From the cell containing the given text, extract its center point as [x, y] coordinate. 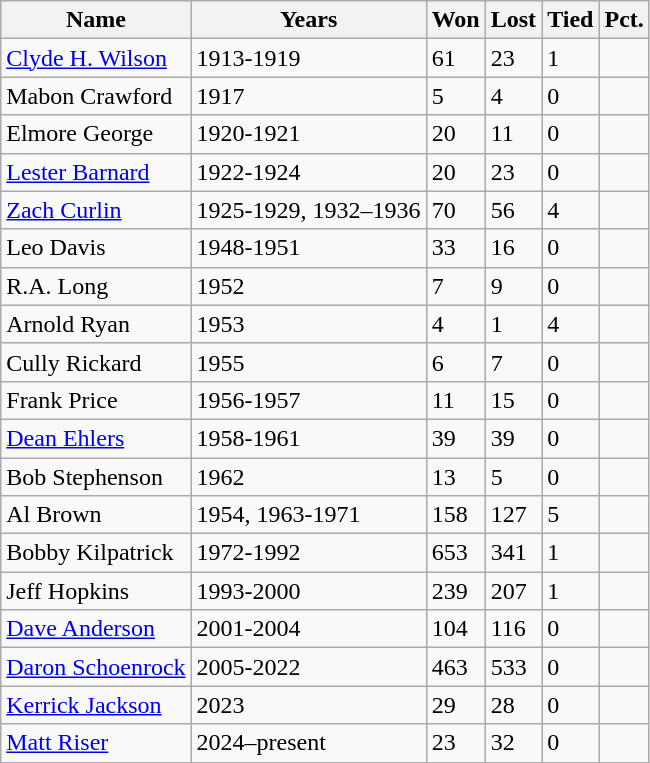
15 [513, 400]
1922-1924 [308, 172]
2023 [308, 705]
28 [513, 705]
13 [456, 477]
Mabon Crawford [96, 96]
1954, 1963-1971 [308, 515]
1958-1961 [308, 438]
1948-1951 [308, 248]
Lester Barnard [96, 172]
104 [456, 629]
Years [308, 20]
Matt Riser [96, 743]
Name [96, 20]
29 [456, 705]
Cully Rickard [96, 362]
653 [456, 553]
2001-2004 [308, 629]
56 [513, 210]
Lost [513, 20]
16 [513, 248]
Leo Davis [96, 248]
1925-1929, 1932–1936 [308, 210]
Won [456, 20]
Arnold Ryan [96, 324]
1955 [308, 362]
2005-2022 [308, 667]
Zach Curlin [96, 210]
32 [513, 743]
239 [456, 591]
1972-1992 [308, 553]
Tied [570, 20]
1952 [308, 286]
Pct. [624, 20]
Elmore George [96, 134]
Daron Schoenrock [96, 667]
158 [456, 515]
2024–present [308, 743]
463 [456, 667]
R.A. Long [96, 286]
1917 [308, 96]
Clyde H. Wilson [96, 58]
33 [456, 248]
9 [513, 286]
1993-2000 [308, 591]
127 [513, 515]
Bobby Kilpatrick [96, 553]
Kerrick Jackson [96, 705]
1962 [308, 477]
1913-1919 [308, 58]
533 [513, 667]
207 [513, 591]
Dave Anderson [96, 629]
116 [513, 629]
Frank Price [96, 400]
341 [513, 553]
6 [456, 362]
1956-1957 [308, 400]
1920-1921 [308, 134]
70 [456, 210]
Bob Stephenson [96, 477]
Jeff Hopkins [96, 591]
1953 [308, 324]
Al Brown [96, 515]
61 [456, 58]
Dean Ehlers [96, 438]
